Find where the given text appears and provide that cell's center as [x, y] coordinate. 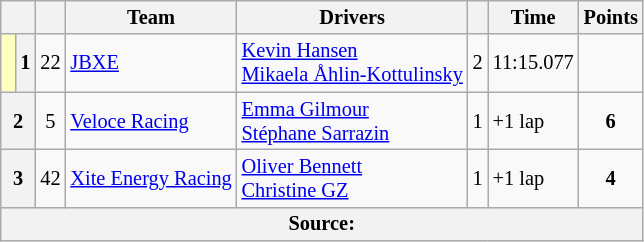
Drivers [352, 17]
6 [611, 121]
Time [534, 17]
Team [150, 17]
Kevin Hansen Mikaela Åhlin-Kottulinsky [352, 63]
3 [18, 178]
22 [50, 63]
11:15.077 [534, 63]
Emma Gilmour Stéphane Sarrazin [352, 121]
Points [611, 17]
Xite Energy Racing [150, 178]
4 [611, 178]
42 [50, 178]
5 [50, 121]
Veloce Racing [150, 121]
Oliver Bennett Christine GZ [352, 178]
JBXE [150, 63]
Source: [322, 224]
